Return the (X, Y) coordinate for the center point of the cell that contains the specified text.  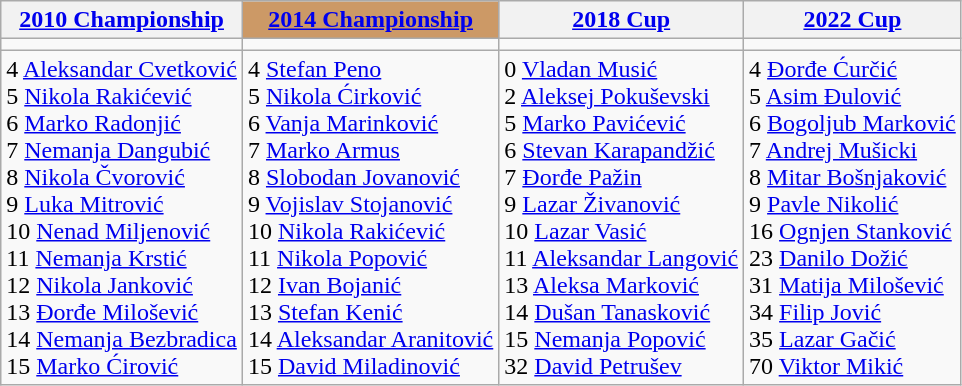
2018 Cup (622, 20)
2014 Championship (370, 20)
2010 Championship (122, 20)
2022 Cup (853, 20)
